Detect which cell encompasses the target text, then output its (x, y) center coordinate. 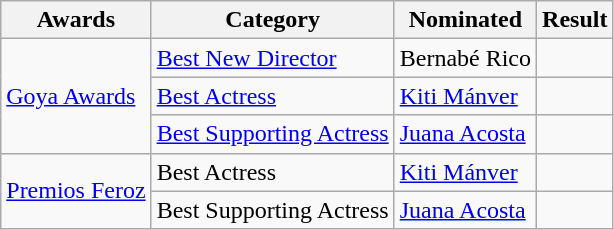
Result (575, 20)
Premios Feroz (76, 191)
Bernabé Rico (465, 58)
Awards (76, 20)
Nominated (465, 20)
Best New Director (272, 58)
Category (272, 20)
Goya Awards (76, 96)
